Scan for the cell matching the given text and deliver its [X, Y] coordinate at center. 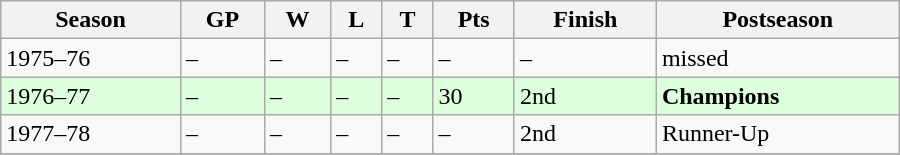
Runner-Up [778, 134]
1977–78 [91, 134]
Pts [474, 20]
GP [222, 20]
Season [91, 20]
1976–77 [91, 96]
Finish [585, 20]
Champions [778, 96]
30 [474, 96]
W [297, 20]
1975–76 [91, 58]
L [356, 20]
T [408, 20]
missed [778, 58]
Postseason [778, 20]
